Return [X, Y] of the center of cell containing provided text 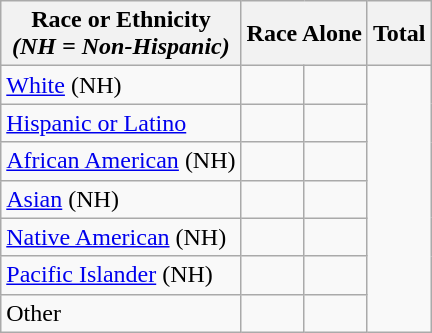
Hispanic or Latino [121, 123]
Race Alone [304, 34]
Race or Ethnicity (NH = Non-Hispanic) [121, 34]
Asian (NH) [121, 199]
Other [121, 313]
Native American (NH) [121, 237]
Total [399, 34]
White (NH) [121, 85]
Pacific Islander (NH) [121, 275]
African American (NH) [121, 161]
